Return the [x, y] coordinate for the center point of the cell that contains the specified text.  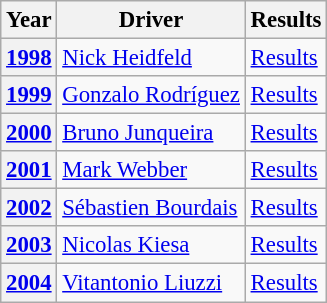
Bruno Junqueira [151, 133]
Sébastien Bourdais [151, 208]
Nick Heidfeld [151, 58]
Driver [151, 20]
Nicolas Kiesa [151, 245]
2003 [29, 245]
Vitantonio Liuzzi [151, 283]
Mark Webber [151, 170]
1998 [29, 58]
2002 [29, 208]
Year [29, 20]
2001 [29, 170]
1999 [29, 95]
2000 [29, 133]
2004 [29, 283]
Gonzalo Rodríguez [151, 95]
